Locate the cell with the specified text and output its (X, Y) center coordinate. 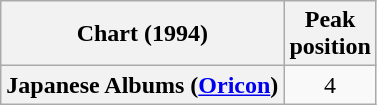
4 (330, 85)
Chart (1994) (142, 34)
Japanese Albums (Oricon) (142, 85)
Peakposition (330, 34)
